Pinpoint the cell where the given text exists, returning its [x, y] midpoint coordinate. 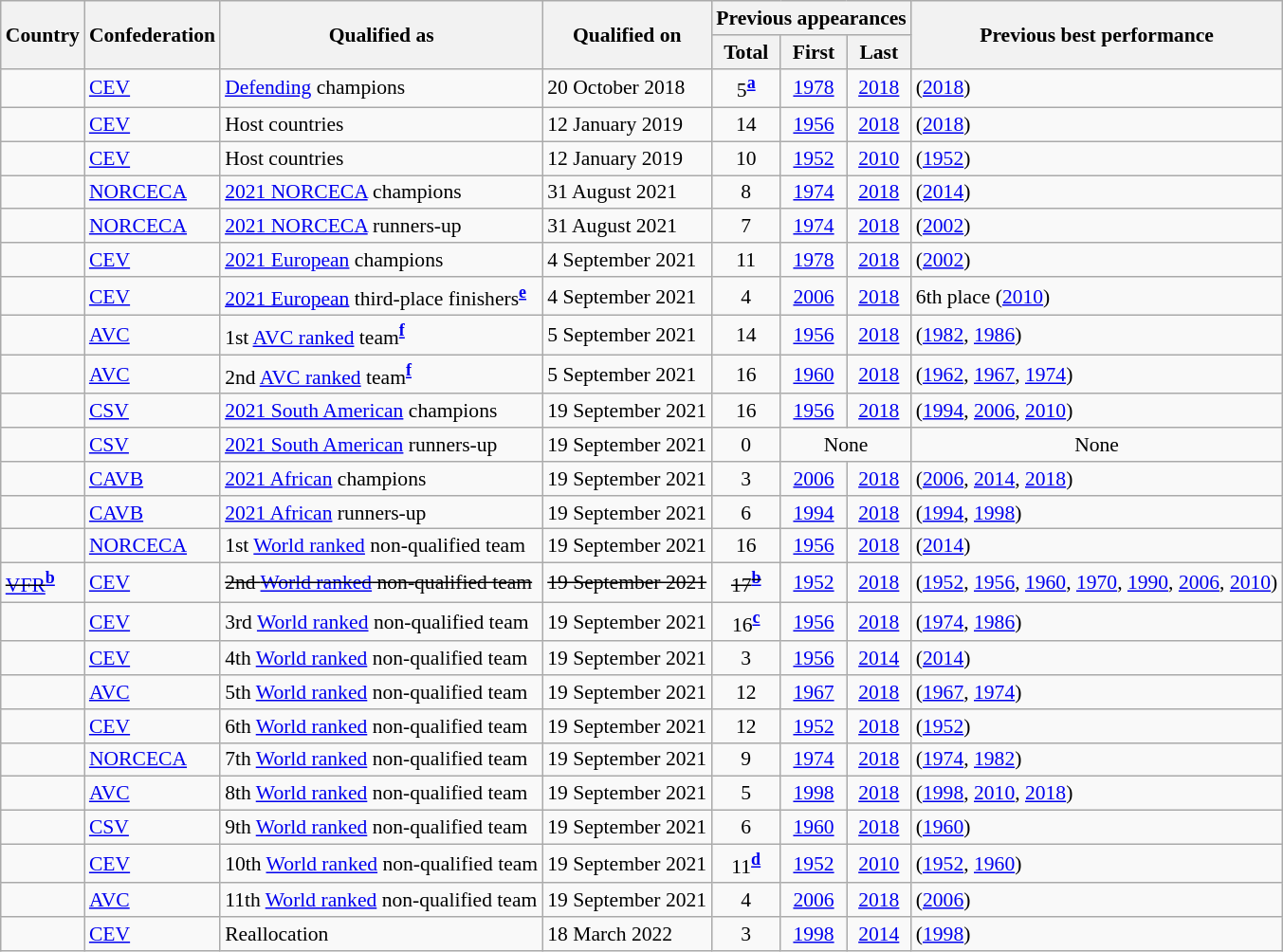
9 [745, 760]
(1994, 2006, 2010) [1097, 412]
2021 South American champions [381, 412]
2021 European champions [381, 260]
(1974, 1982) [1097, 760]
5a [745, 87]
(1952, 1956, 1960, 1970, 1990, 2006, 2010) [1097, 582]
2021 African champions [381, 479]
(1967, 1974) [1097, 692]
Previous appearances [812, 18]
2021 NORCECA runners-up [381, 227]
6th place (2010) [1097, 296]
Total [745, 52]
2nd World ranked non-qualified team [381, 582]
Country [43, 34]
(1994, 1998) [1097, 513]
Defending champions [381, 87]
6th World ranked non-qualified team [381, 726]
11d [745, 863]
9th World ranked non-qualified team [381, 828]
1st AVC ranked teamf [381, 336]
18 March 2022 [627, 934]
8 [745, 192]
Qualified on [627, 34]
(1982, 1986) [1097, 336]
10 [745, 158]
20 October 2018 [627, 87]
3rd World ranked non-qualified team [381, 622]
1994 [814, 513]
11th World ranked non-qualified team [381, 901]
4th World ranked non-qualified team [381, 659]
(1960) [1097, 828]
(2006) [1097, 901]
7th World ranked non-qualified team [381, 760]
(1962, 1967, 1974) [1097, 374]
11 [745, 260]
2nd AVC ranked teamf [381, 374]
8th World ranked non-qualified team [381, 794]
(2006, 2014, 2018) [1097, 479]
16c [745, 622]
Last [879, 52]
2021 European third-place finisherse [381, 296]
7 [745, 227]
First [814, 52]
1967 [814, 692]
Qualified as [381, 34]
(1974, 1986) [1097, 622]
1st World ranked non-qualified team [381, 546]
VFRb [43, 582]
10th World ranked non-qualified team [381, 863]
0 [745, 445]
5 [745, 794]
2021 NORCECA champions [381, 192]
(1952, 1960) [1097, 863]
5th World ranked non-qualified team [381, 692]
(1998, 2010, 2018) [1097, 794]
Previous best performance [1097, 34]
2021 African runners-up [381, 513]
Reallocation [381, 934]
Confederation [152, 34]
2021 South American runners-up [381, 445]
17b [745, 582]
(1998) [1097, 934]
